Extract the [X, Y] coordinate from the center of the cell holding the provided text.  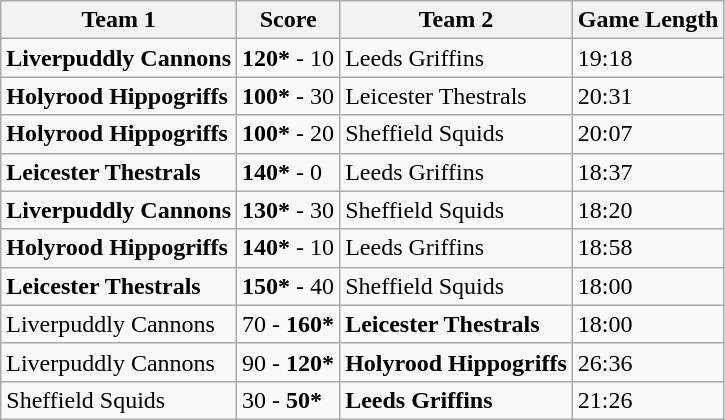
120* - 10 [288, 58]
19:18 [648, 58]
30 - 50* [288, 400]
Game Length [648, 20]
18:37 [648, 172]
Team 1 [119, 20]
90 - 120* [288, 362]
70 - 160* [288, 324]
100* - 30 [288, 96]
20:31 [648, 96]
21:26 [648, 400]
130* - 30 [288, 210]
20:07 [648, 134]
26:36 [648, 362]
100* - 20 [288, 134]
18:58 [648, 248]
140* - 0 [288, 172]
150* - 40 [288, 286]
Score [288, 20]
140* - 10 [288, 248]
18:20 [648, 210]
Team 2 [456, 20]
